Identify which cell holds the provided text, then report its [X, Y] central coordinate. 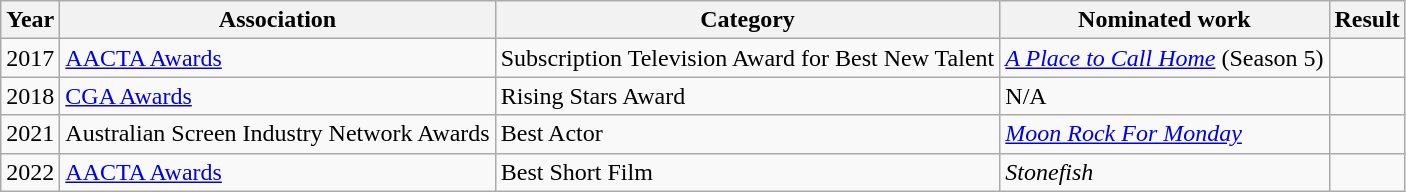
N/A [1164, 96]
CGA Awards [278, 96]
2022 [30, 172]
A Place to Call Home (Season 5) [1164, 58]
Rising Stars Award [748, 96]
Association [278, 20]
Nominated work [1164, 20]
2021 [30, 134]
2017 [30, 58]
Stonefish [1164, 172]
2018 [30, 96]
Best Actor [748, 134]
Result [1367, 20]
Category [748, 20]
Best Short Film [748, 172]
Subscription Television Award for Best New Talent [748, 58]
Australian Screen Industry Network Awards [278, 134]
Year [30, 20]
Moon Rock For Monday [1164, 134]
